For the text-containing cell, return its midpoint in [X, Y] coordinate format. 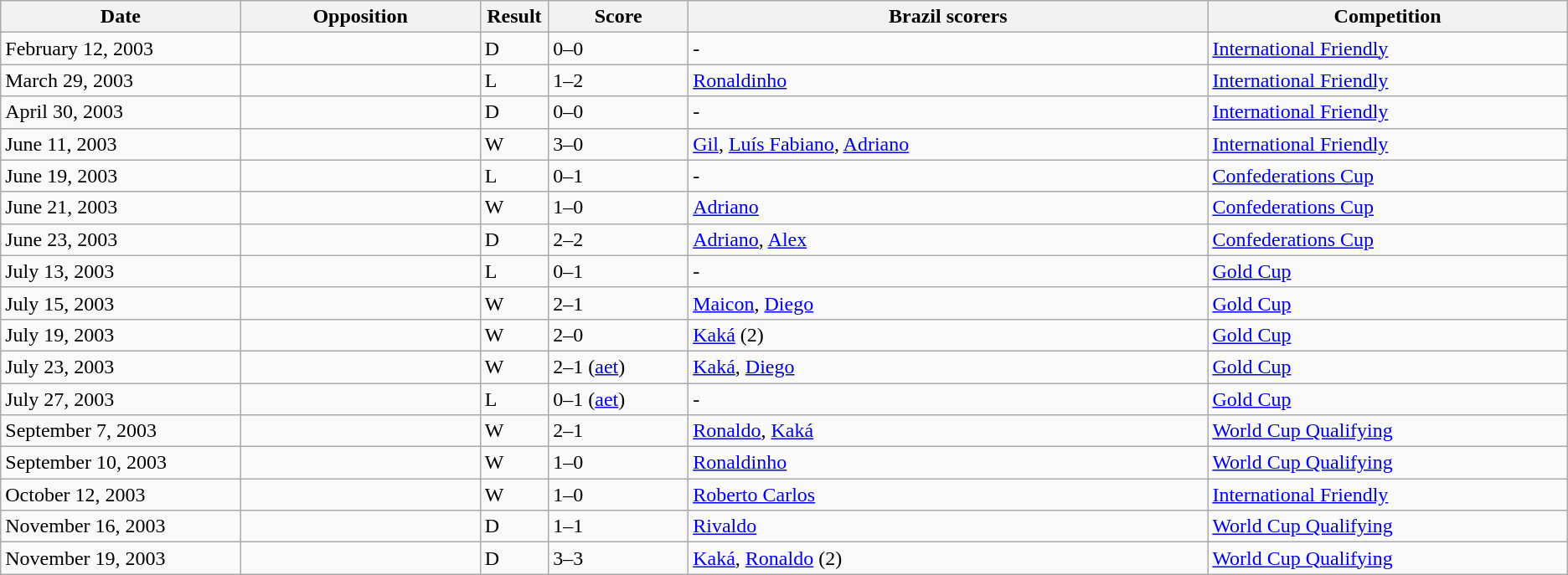
Brazil scorers [948, 17]
June 19, 2003 [121, 176]
September 10, 2003 [121, 463]
0–1 (aet) [618, 399]
July 23, 2003 [121, 367]
October 12, 2003 [121, 495]
Kaká, Ronaldo (2) [948, 558]
March 29, 2003 [121, 80]
Roberto Carlos [948, 495]
Rivaldo [948, 526]
July 27, 2003 [121, 399]
July 19, 2003 [121, 335]
3–0 [618, 144]
November 19, 2003 [121, 558]
Opposition [360, 17]
February 12, 2003 [121, 49]
Date [121, 17]
Adriano, Alex [948, 239]
Maicon, Diego [948, 303]
June 11, 2003 [121, 144]
July 13, 2003 [121, 271]
June 23, 2003 [121, 239]
Competition [1387, 17]
2–2 [618, 239]
Result [514, 17]
Gil, Luís Fabiano, Adriano [948, 144]
Score [618, 17]
1–1 [618, 526]
3–3 [618, 558]
1–2 [618, 80]
2–0 [618, 335]
November 16, 2003 [121, 526]
April 30, 2003 [121, 112]
June 21, 2003 [121, 208]
Kaká (2) [948, 335]
Kaká, Diego [948, 367]
July 15, 2003 [121, 303]
Adriano [948, 208]
September 7, 2003 [121, 431]
Ronaldo, Kaká [948, 431]
2–1 (aet) [618, 367]
